Search for the cell housing the specified text and yield its [X, Y] center coordinate. 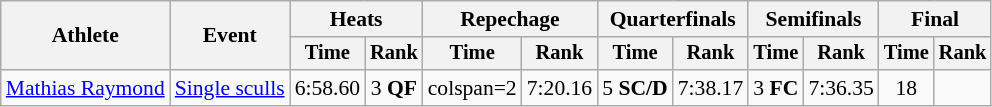
Quarterfinals [672, 19]
7:38.17 [710, 88]
5 SC/D [635, 88]
3 FC [776, 88]
Single sculls [230, 88]
Semifinals [814, 19]
7:36.35 [840, 88]
Heats [356, 19]
Mathias Raymond [86, 88]
Final [935, 19]
colspan=2 [472, 88]
Athlete [86, 36]
3 QF [394, 88]
18 [906, 88]
Event [230, 36]
Repechage [510, 19]
7:20.16 [560, 88]
6:58.60 [328, 88]
